Provide the [X, Y] coordinate of the cell's center where the given text is located.  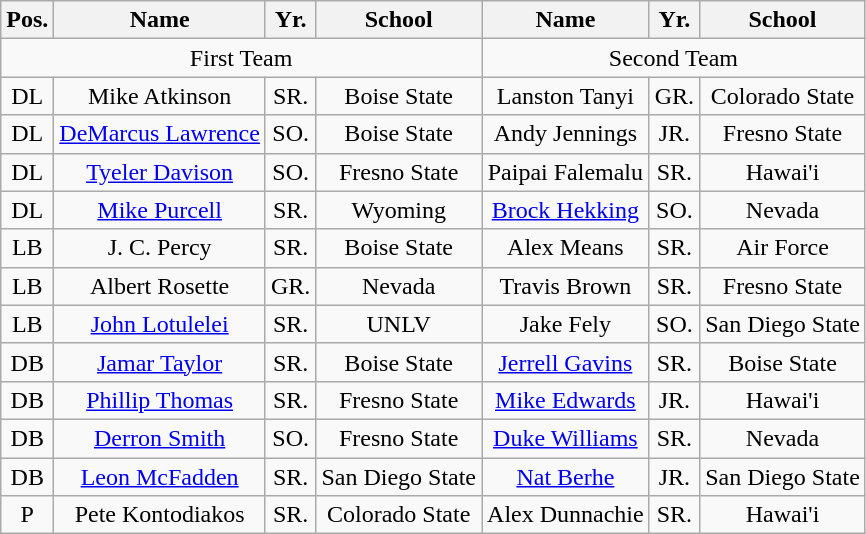
Leon McFadden [160, 477]
Pos. [28, 20]
Second Team [674, 58]
Phillip Thomas [160, 400]
First Team [242, 58]
Duke Williams [566, 438]
Nat Berhe [566, 477]
Lanston Tanyi [566, 96]
Jake Fely [566, 324]
John Lotulelei [160, 324]
Brock Hekking [566, 210]
UNLV [399, 324]
Tyeler Davison [160, 172]
Mike Edwards [566, 400]
Jerrell Gavins [566, 362]
Mike Purcell [160, 210]
Air Force [783, 248]
DeMarcus Lawrence [160, 134]
Albert Rosette [160, 286]
Paipai Falemalu [566, 172]
Andy Jennings [566, 134]
Pete Kontodiakos [160, 515]
Wyoming [399, 210]
Derron Smith [160, 438]
Travis Brown [566, 286]
J. C. Percy [160, 248]
Alex Means [566, 248]
Alex Dunnachie [566, 515]
Jamar Taylor [160, 362]
Mike Atkinson [160, 96]
P [28, 515]
